Scan for the cell matching the given text and deliver its [X, Y] coordinate at center. 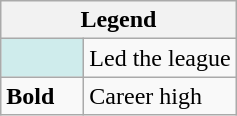
Bold [42, 96]
Legend [118, 20]
Led the league [160, 58]
Career high [160, 96]
